Determine the [x, y] coordinate at the center of the cell enclosing the given text.  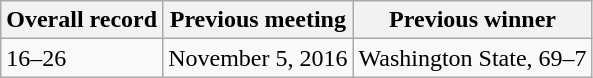
November 5, 2016 [258, 58]
Previous winner [472, 20]
16–26 [82, 58]
Previous meeting [258, 20]
Washington State, 69–7 [472, 58]
Overall record [82, 20]
